Pinpoint the cell where the given text exists, returning its [X, Y] midpoint coordinate. 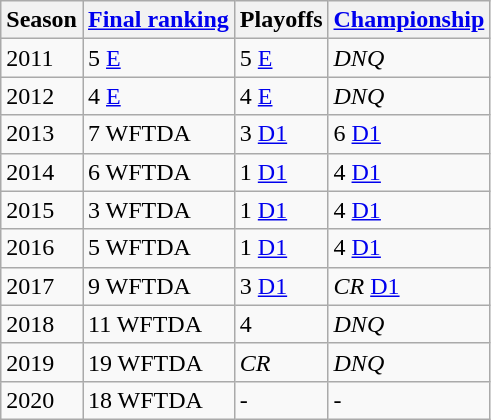
Playoffs [281, 20]
Final ranking [158, 20]
9 WFTDA [158, 286]
2019 [42, 362]
7 WFTDA [158, 134]
2011 [42, 58]
4 [281, 324]
2014 [42, 172]
6 D1 [409, 134]
Championship [409, 20]
CR D1 [409, 286]
11 WFTDA [158, 324]
CR [281, 362]
3 WFTDA [158, 210]
Season [42, 20]
18 WFTDA [158, 400]
2020 [42, 400]
2015 [42, 210]
2017 [42, 286]
19 WFTDA [158, 362]
2012 [42, 96]
6 WFTDA [158, 172]
2013 [42, 134]
2018 [42, 324]
2016 [42, 248]
5 WFTDA [158, 248]
